For the text-containing cell, return its midpoint in [x, y] coordinate format. 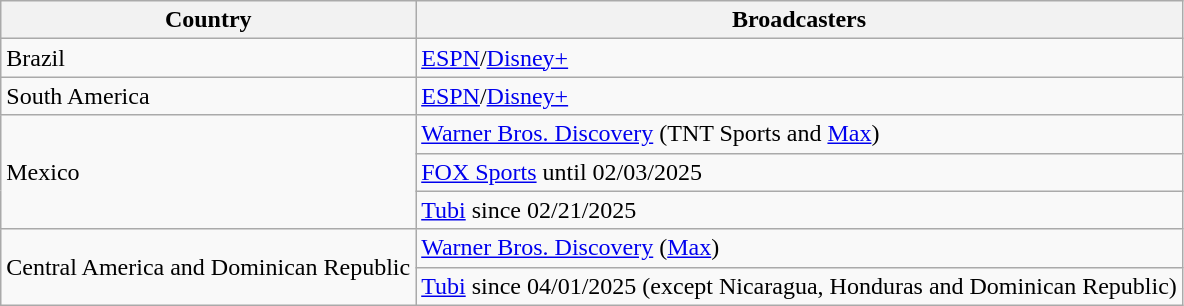
Brazil [208, 58]
Warner Bros. Discovery (TNT Sports and Max) [800, 134]
South America [208, 96]
Tubi since 04/01/2025 (except Nicaragua, Honduras and Dominican Republic) [800, 286]
Country [208, 20]
Broadcasters [800, 20]
FOX Sports until 02/03/2025 [800, 172]
Tubi since 02/21/2025 [800, 210]
Mexico [208, 172]
Warner Bros. Discovery (Max) [800, 248]
Central America and Dominican Republic [208, 267]
